Capture the cell that displays the provided text and extract its (X, Y) central coordinate. 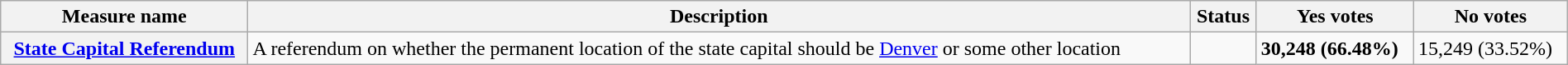
30,248 (66.48%) (1335, 48)
A referendum on whether the permanent location of the state capital should be Denver or some other location (719, 48)
Description (719, 17)
State Capital Referendum (124, 48)
Measure name (124, 17)
15,249 (33.52%) (1490, 48)
No votes (1490, 17)
Yes votes (1335, 17)
Status (1224, 17)
